Scan for the cell matching the given text and deliver its [X, Y] coordinate at center. 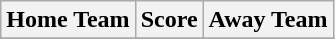
Home Team [68, 20]
Score [169, 20]
Away Team [268, 20]
